Detect which cell encompasses the target text, then output its (x, y) center coordinate. 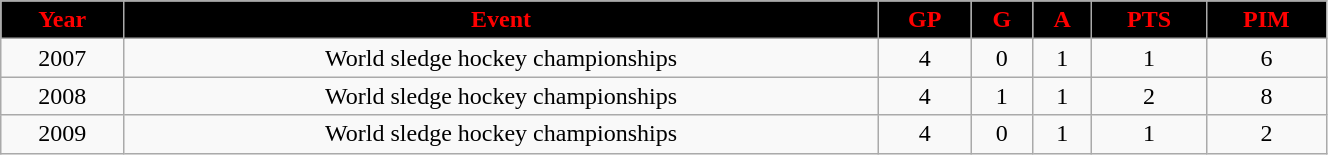
8 (1266, 96)
6 (1266, 58)
PIM (1266, 20)
Year (62, 20)
GP (925, 20)
Event (502, 20)
G (1002, 20)
A (1062, 20)
2008 (62, 96)
PTS (1150, 20)
2009 (62, 134)
2007 (62, 58)
